Locate the cell with the specified text and output its [X, Y] center coordinate. 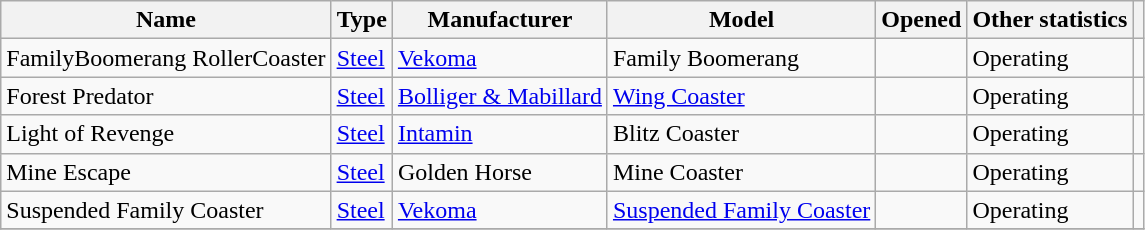
Mine Coaster [741, 172]
Other statistics [1050, 20]
FamilyBoomerang RollerCoaster [166, 58]
Type [362, 20]
Opened [922, 20]
Golden Horse [500, 172]
Intamin [500, 134]
Bolliger & Mabillard [500, 96]
Blitz Coaster [741, 134]
Light of Revenge [166, 134]
Wing Coaster [741, 96]
Manufacturer [500, 20]
Name [166, 20]
Mine Escape [166, 172]
Forest Predator [166, 96]
Family Boomerang [741, 58]
Model [741, 20]
